Determine the [X, Y] coordinate at the center of the cell enclosing the given text.  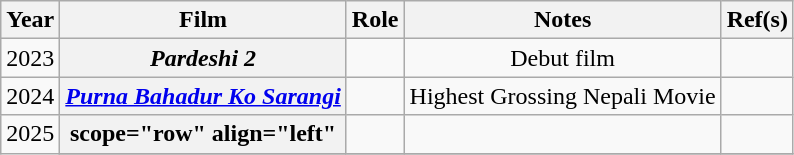
Film [204, 20]
Year [30, 20]
Purna Bahadur Ko Sarangi [204, 96]
Highest Grossing Nepali Movie [562, 96]
Notes [562, 20]
2023 [30, 58]
scope="row" align="left" [204, 134]
Pardeshi 2 [204, 58]
Debut film [562, 58]
Role [375, 20]
Ref(s) [757, 20]
2025 [30, 134]
2024 [30, 96]
